Find where the given text appears and provide that cell's center as [x, y] coordinate. 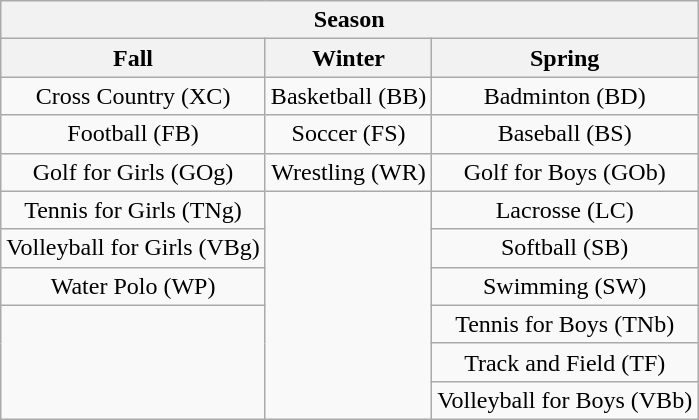
Lacrosse (LC) [565, 210]
Golf for Girls (GOg) [134, 172]
Winter [348, 58]
Fall [134, 58]
Season [350, 20]
Cross Country (XC) [134, 96]
Softball (SB) [565, 248]
Swimming (SW) [565, 286]
Football (FB) [134, 134]
Volleyball for Girls (VBg) [134, 248]
Golf for Boys (GOb) [565, 172]
Tennis for Girls (TNg) [134, 210]
Badminton (BD) [565, 96]
Volleyball for Boys (VBb) [565, 400]
Basketball (BB) [348, 96]
Spring [565, 58]
Wrestling (WR) [348, 172]
Tennis for Boys (TNb) [565, 324]
Soccer (FS) [348, 134]
Track and Field (TF) [565, 362]
Baseball (BS) [565, 134]
Water Polo (WP) [134, 286]
